Search for the cell housing the specified text and yield its [x, y] center coordinate. 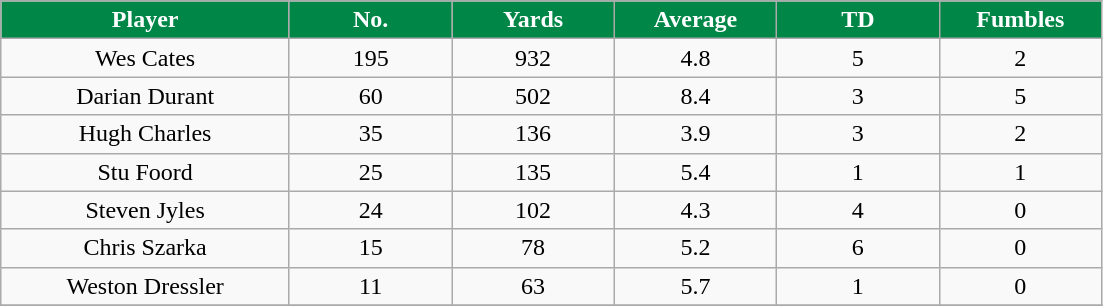
5.7 [695, 286]
5.2 [695, 248]
932 [533, 58]
TD [858, 20]
Wes Cates [146, 58]
Player [146, 20]
136 [533, 134]
25 [370, 172]
60 [370, 96]
Yards [533, 20]
4.3 [695, 210]
No. [370, 20]
Average [695, 20]
78 [533, 248]
8.4 [695, 96]
5.4 [695, 172]
24 [370, 210]
Stu Foord [146, 172]
135 [533, 172]
63 [533, 286]
3.9 [695, 134]
15 [370, 248]
Fumbles [1020, 20]
11 [370, 286]
35 [370, 134]
4.8 [695, 58]
Chris Szarka [146, 248]
Steven Jyles [146, 210]
102 [533, 210]
195 [370, 58]
Weston Dressler [146, 286]
502 [533, 96]
4 [858, 210]
6 [858, 248]
Darian Durant [146, 96]
Hugh Charles [146, 134]
